Identify which cell holds the provided text, then report its (X, Y) central coordinate. 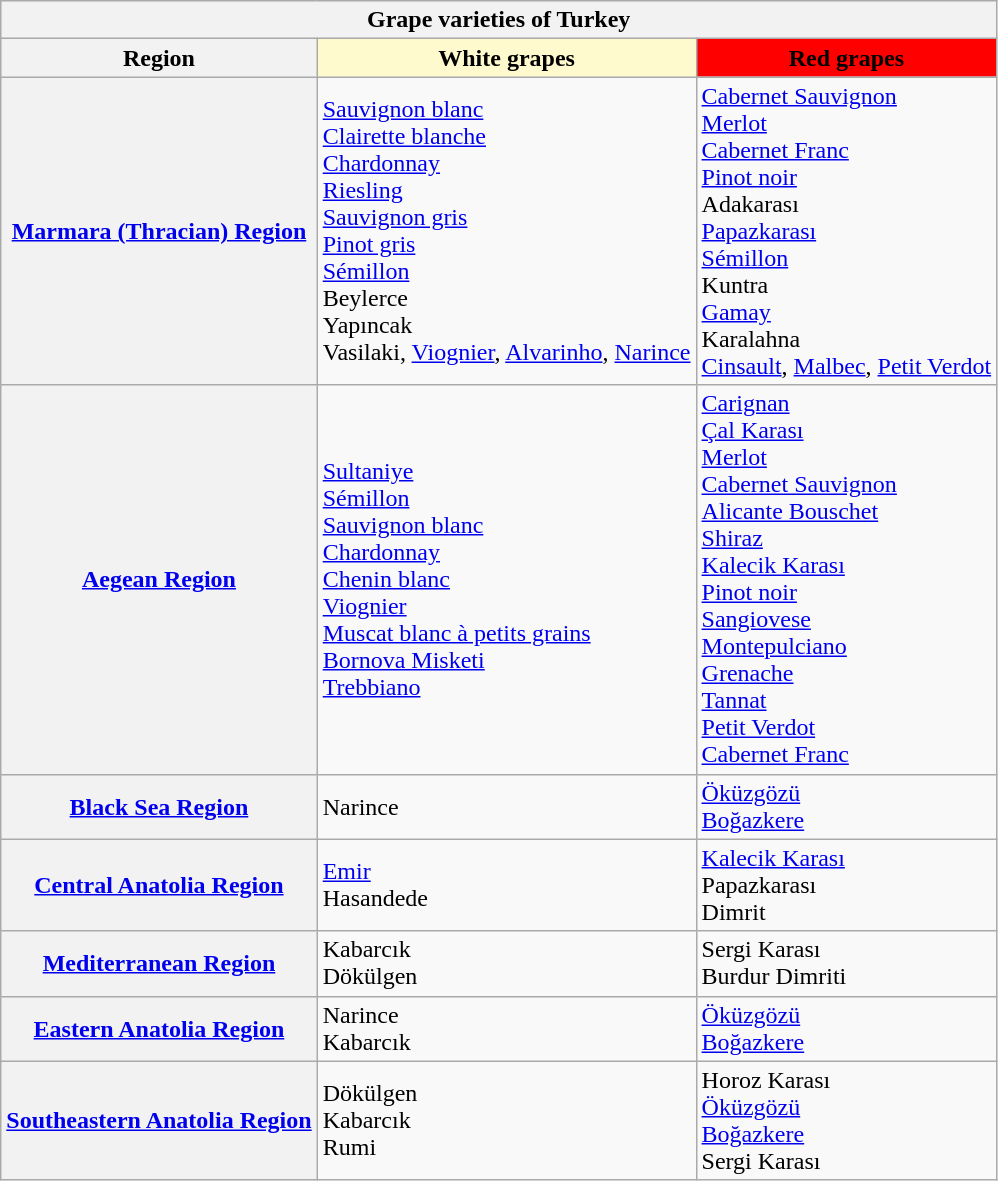
Emir Hasandede (506, 885)
Grape varieties of Turkey (499, 20)
Mediterranean Region (159, 964)
White grapes (506, 58)
Central Anatolia Region (159, 885)
Sauvignon blanc Clairette blanche Chardonnay Riesling Sauvignon gris Pinot gris Sémillon Beylerce Yapıncak Vasilaki, Viognier, Alvarinho, Narince (506, 231)
Narince Kabarcık (506, 1028)
Kalecik Karası Papazkarası Dimrit (846, 885)
Southeastern Anatolia Region (159, 1120)
Narince (506, 806)
Eastern Anatolia Region (159, 1028)
Sergi Karası Burdur Dimriti (846, 964)
Aegean Region (159, 580)
Red grapes (846, 58)
Sultaniye Sémillon Sauvignon blanc Chardonnay Chenin blancViognierMuscat blanc à petits grainsBornova MisketiTrebbiano (506, 580)
Horoz Karası Öküzgözü Boğazkere Sergi Karası (846, 1120)
Dökülgen Kabarcık Rumi (506, 1120)
Kabarcık Dökülgen (506, 964)
Marmara (Thracian) Region (159, 231)
Black Sea Region (159, 806)
Cabernet Sauvignon Merlot Cabernet Franc Pinot noir Adakarası Papazkarası Sémillon Kuntra Gamay Karalahna Cinsault, Malbec, Petit Verdot (846, 231)
Region (159, 58)
